Scan for the cell matching the given text and deliver its (x, y) coordinate at center. 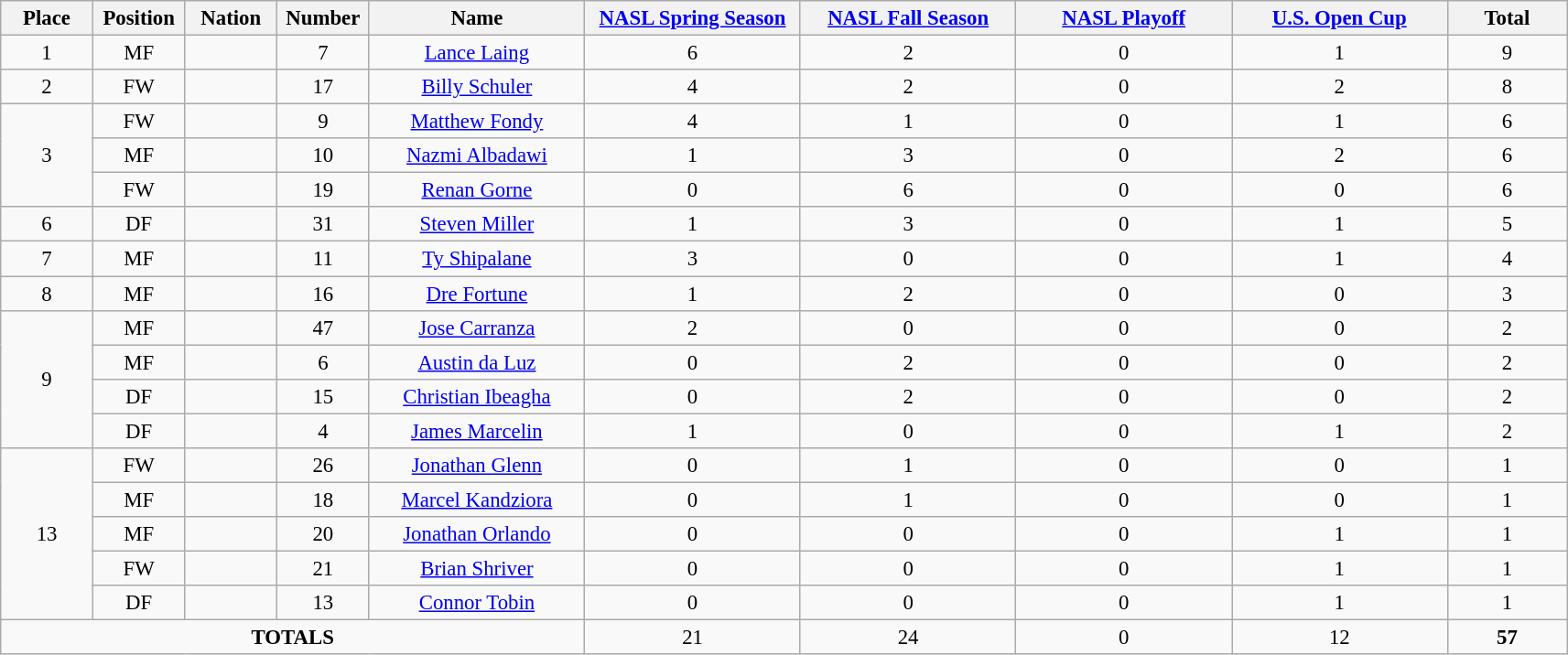
47 (324, 327)
Place (48, 18)
19 (324, 190)
Total (1507, 18)
26 (324, 466)
57 (1507, 638)
Jonathan Orlando (477, 534)
James Marcelin (477, 431)
Matthew Fondy (477, 122)
TOTALS (293, 638)
NASL Playoff (1124, 18)
Number (324, 18)
Brian Shriver (477, 568)
Nation (231, 18)
Ty Shipalane (477, 259)
Austin da Luz (477, 362)
17 (324, 87)
5 (1507, 224)
Billy Schuler (477, 87)
NASL Spring Season (693, 18)
Steven Miller (477, 224)
Lance Laing (477, 53)
Christian Ibeagha (477, 396)
Position (139, 18)
NASL Fall Season (908, 18)
U.S. Open Cup (1340, 18)
Jose Carranza (477, 327)
Name (477, 18)
20 (324, 534)
Dre Fortune (477, 294)
Connor Tobin (477, 603)
Nazmi Albadawi (477, 156)
18 (324, 499)
Renan Gorne (477, 190)
16 (324, 294)
11 (324, 259)
31 (324, 224)
Marcel Kandziora (477, 499)
15 (324, 396)
Jonathan Glenn (477, 466)
10 (324, 156)
24 (908, 638)
12 (1340, 638)
